Extract the (x, y) coordinate from the center of the cell holding the provided text.  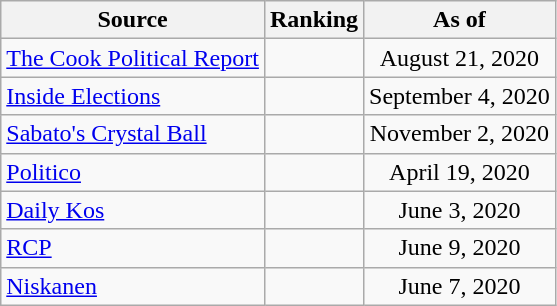
Politico (133, 172)
RCP (133, 248)
September 4, 2020 (460, 96)
Sabato's Crystal Ball (133, 134)
June 9, 2020 (460, 248)
The Cook Political Report (133, 58)
Source (133, 20)
Niskanen (133, 286)
November 2, 2020 (460, 134)
Daily Kos (133, 210)
April 19, 2020 (460, 172)
Ranking (314, 20)
August 21, 2020 (460, 58)
Inside Elections (133, 96)
June 7, 2020 (460, 286)
June 3, 2020 (460, 210)
As of (460, 20)
